Scan for the cell matching the given text and deliver its [X, Y] coordinate at center. 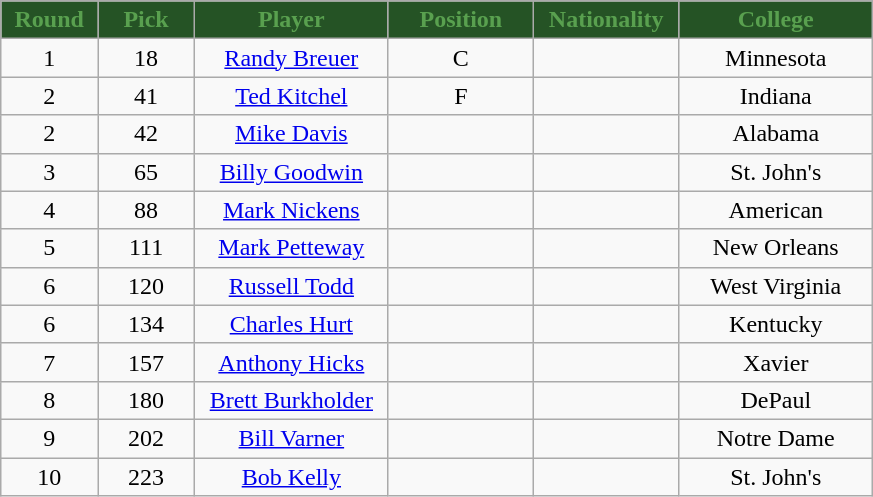
College [776, 20]
18 [146, 58]
9 [50, 438]
West Virginia [776, 286]
Bob Kelly [291, 477]
Mark Nickens [291, 210]
Brett Burkholder [291, 400]
Kentucky [776, 324]
Position [460, 20]
Anthony Hicks [291, 362]
Notre Dame [776, 438]
Bill Varner [291, 438]
F [460, 96]
202 [146, 438]
65 [146, 172]
Pick [146, 20]
5 [50, 248]
42 [146, 134]
Alabama [776, 134]
Mike Davis [291, 134]
Nationality [606, 20]
180 [146, 400]
223 [146, 477]
Mark Petteway [291, 248]
4 [50, 210]
American [776, 210]
8 [50, 400]
10 [50, 477]
Minnesota [776, 58]
DePaul [776, 400]
3 [50, 172]
134 [146, 324]
88 [146, 210]
7 [50, 362]
120 [146, 286]
111 [146, 248]
Billy Goodwin [291, 172]
Round [50, 20]
Randy Breuer [291, 58]
C [460, 58]
157 [146, 362]
Charles Hurt [291, 324]
41 [146, 96]
Russell Todd [291, 286]
Xavier [776, 362]
Indiana [776, 96]
New Orleans [776, 248]
Ted Kitchel [291, 96]
Player [291, 20]
1 [50, 58]
